Provide the (X, Y) coordinate of the cell's center where the given text is located.  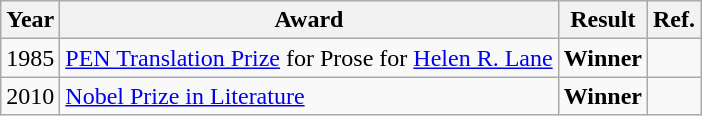
1985 (30, 58)
Nobel Prize in Literature (309, 96)
Result (602, 20)
PEN Translation Prize for Prose for Helen R. Lane (309, 58)
2010 (30, 96)
Year (30, 20)
Ref. (674, 20)
Award (309, 20)
